Return the (X, Y) coordinate for the center point of the cell that contains the specified text.  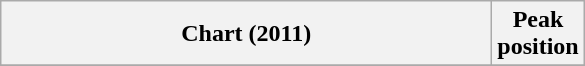
Peakposition (538, 34)
Chart (2011) (246, 34)
